Locate the cell with the specified text and output its (x, y) center coordinate. 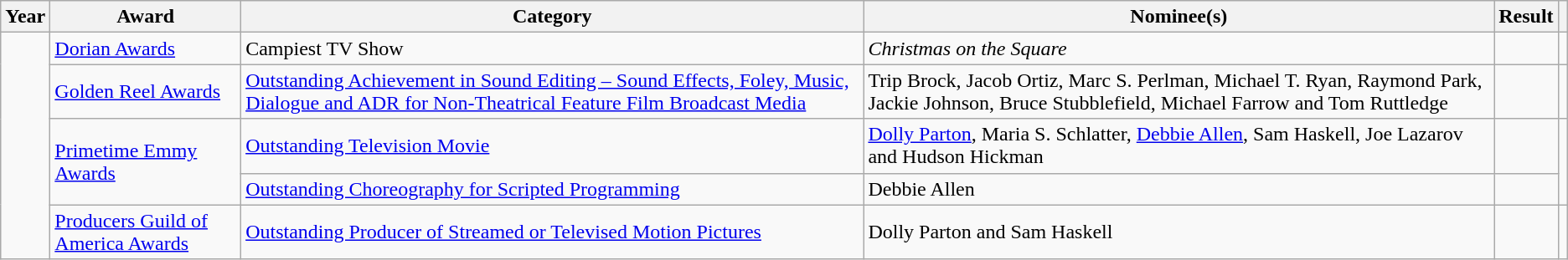
Outstanding Choreography for Scripted Programming (553, 189)
Year (25, 17)
Trip Brock, Jacob Ortiz, Marc S. Perlman, Michael T. Ryan, Raymond Park, Jackie Johnson, Bruce Stubblefield, Michael Farrow and Tom Ruttledge (1179, 92)
Dolly Parton and Sam Haskell (1179, 232)
Dorian Awards (146, 48)
Golden Reel Awards (146, 92)
Campiest TV Show (553, 48)
Category (553, 17)
Dolly Parton, Maria S. Schlatter, Debbie Allen, Sam Haskell, Joe Lazarov and Hudson Hickman (1179, 145)
Result (1526, 17)
Award (146, 17)
Christmas on the Square (1179, 48)
Outstanding Television Movie (553, 145)
Debbie Allen (1179, 189)
Producers Guild of America Awards (146, 232)
Outstanding Producer of Streamed or Televised Motion Pictures (553, 232)
Nominee(s) (1179, 17)
Outstanding Achievement in Sound Editing – Sound Effects, Foley, Music, Dialogue and ADR for Non-Theatrical Feature Film Broadcast Media (553, 92)
Primetime Emmy Awards (146, 162)
